Extract the [x, y] coordinate from the center of the cell holding the provided text.  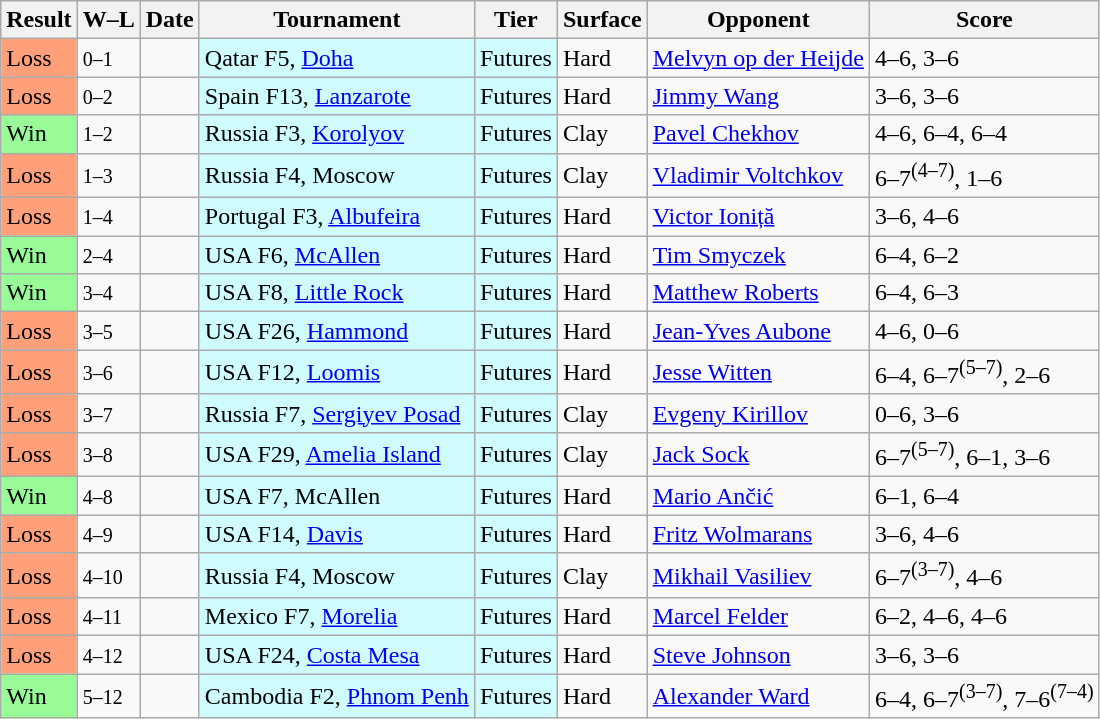
1–3 [108, 176]
Spain F13, Lanzarote [336, 96]
4–9 [108, 534]
Cambodia F2, Phnom Penh [336, 696]
Fritz Wolmarans [758, 534]
6–4, 6–3 [984, 293]
Result [39, 20]
Score [984, 20]
Portugal F3, Albufeira [336, 217]
6–7(3–7), 4–6 [984, 576]
3–4 [108, 293]
0–2 [108, 96]
USA F12, Loomis [336, 372]
Melvyn op der Heijde [758, 58]
USA F14, Davis [336, 534]
Jack Sock [758, 454]
4–11 [108, 617]
Mikhail Vasiliev [758, 576]
Qatar F5, Doha [336, 58]
0–1 [108, 58]
W–L [108, 20]
3–7 [108, 413]
Marcel Felder [758, 617]
Matthew Roberts [758, 293]
4–6, 6–4, 6–4 [984, 134]
6–7(5–7), 6–1, 3–6 [984, 454]
Victor Ioniță [758, 217]
4–6, 3–6 [984, 58]
Jean-Yves Aubone [758, 331]
Russia F7, Sergiyev Posad [336, 413]
4–12 [108, 655]
USA F26, Hammond [336, 331]
3–6 [108, 372]
Jesse Witten [758, 372]
Pavel Chekhov [758, 134]
Tier [516, 20]
USA F29, Amelia Island [336, 454]
Date [170, 20]
Russia F3, Korolyov [336, 134]
Vladimir Voltchkov [758, 176]
6–4, 6–2 [984, 255]
Jimmy Wang [758, 96]
6–4, 6–7(5–7), 2–6 [984, 372]
Mario Ančić [758, 496]
1–2 [108, 134]
Tim Smyczek [758, 255]
USA F6, McAllen [336, 255]
6–4, 6–7(3–7), 7–6(7–4) [984, 696]
USA F8, Little Rock [336, 293]
Mexico F7, Morelia [336, 617]
Steve Johnson [758, 655]
5–12 [108, 696]
3–8 [108, 454]
Alexander Ward [758, 696]
6–7(4–7), 1–6 [984, 176]
0–6, 3–6 [984, 413]
4–6, 0–6 [984, 331]
1–4 [108, 217]
2–4 [108, 255]
3–5 [108, 331]
Surface [602, 20]
Opponent [758, 20]
6–1, 6–4 [984, 496]
Evgeny Kirillov [758, 413]
Tournament [336, 20]
USA F24, Costa Mesa [336, 655]
4–10 [108, 576]
6–2, 4–6, 4–6 [984, 617]
USA F7, McAllen [336, 496]
4–8 [108, 496]
